Detect which cell encompasses the target text, then output its (x, y) center coordinate. 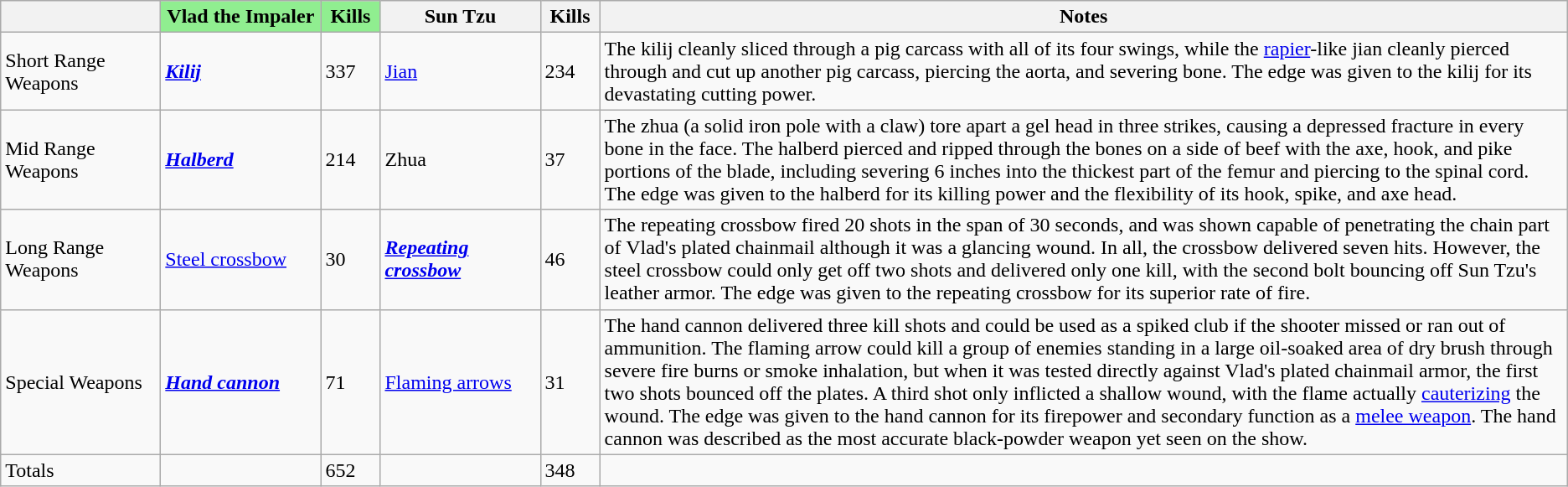
71 (350, 382)
652 (350, 470)
Halberd (241, 159)
Zhua (461, 159)
Kilij (241, 71)
Jian (461, 71)
Special Weapons (80, 382)
37 (570, 159)
348 (570, 470)
214 (350, 159)
Repeating crossbow (461, 260)
30 (350, 260)
Vlad the Impaler (241, 17)
Sun Tzu (461, 17)
Totals (80, 470)
31 (570, 382)
Steel crossbow (241, 260)
Mid Range Weapons (80, 159)
Short Range Weapons (80, 71)
Flaming arrows (461, 382)
234 (570, 71)
Notes (1084, 17)
46 (570, 260)
Hand cannon (241, 382)
337 (350, 71)
Long Range Weapons (80, 260)
